For the text-containing cell, return its midpoint in [x, y] coordinate format. 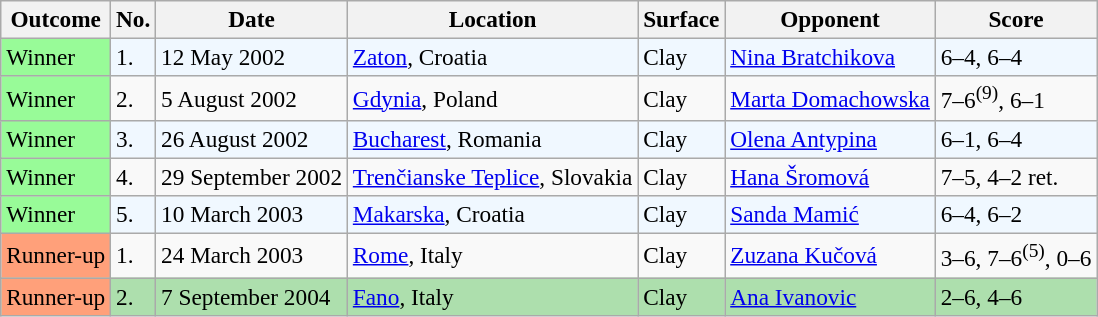
5. [134, 214]
Sanda Mamić [830, 214]
7–5, 4–2 ret. [1016, 177]
Location [492, 19]
29 September 2002 [252, 177]
3. [134, 139]
Rome, Italy [492, 255]
6–4, 6–2 [1016, 214]
Zaton, Croatia [492, 57]
Nina Bratchikova [830, 57]
Bucharest, Romania [492, 139]
3–6, 7–6(5), 0–6 [1016, 255]
6–1, 6–4 [1016, 139]
Score [1016, 19]
Hana Šromová [830, 177]
5 August 2002 [252, 98]
Ana Ivanovic [830, 296]
7–6(9), 6–1 [1016, 98]
Outcome [56, 19]
Surface [682, 19]
24 March 2003 [252, 255]
4. [134, 177]
Trenčianske Teplice, Slovakia [492, 177]
Date [252, 19]
26 August 2002 [252, 139]
Opponent [830, 19]
7 September 2004 [252, 296]
Zuzana Kučová [830, 255]
10 March 2003 [252, 214]
Marta Domachowska [830, 98]
Makarska, Croatia [492, 214]
No. [134, 19]
12 May 2002 [252, 57]
Olena Antypina [830, 139]
Fano, Italy [492, 296]
Gdynia, Poland [492, 98]
6–4, 6–4 [1016, 57]
2–6, 4–6 [1016, 296]
